For the text-containing cell, return its midpoint in [x, y] coordinate format. 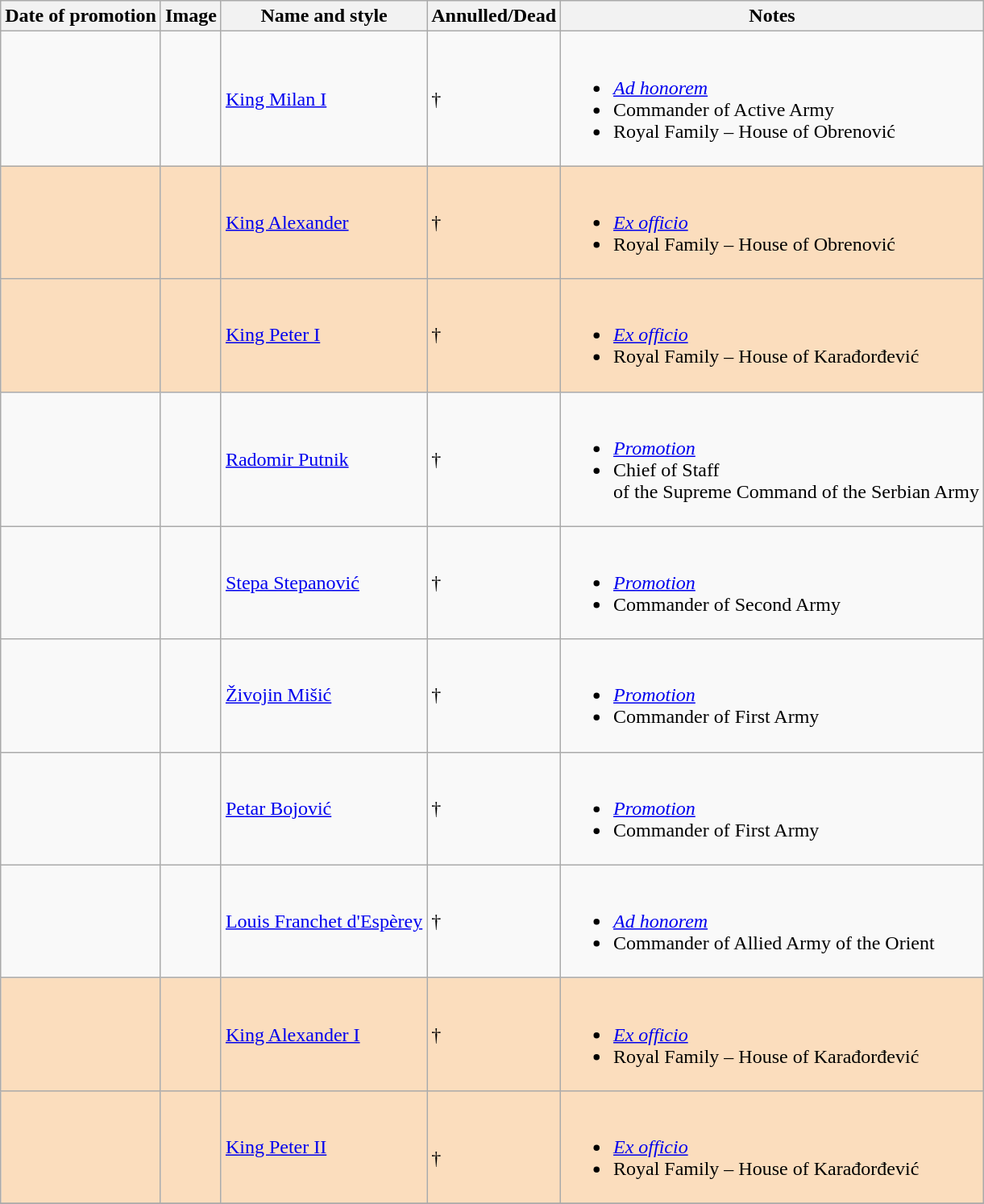
King Milan I [324, 98]
Stepa Stepanović [324, 583]
Ex officioRoyal Family – House of Obrenović [772, 222]
Ad honoremCommander of Allied Army of the Orient [772, 921]
Radomir Putnik [324, 459]
Name and style [324, 16]
Živojin Mišić [324, 695]
Image [190, 16]
Date of promotion [81, 16]
Louis Franchet d'Espèrey [324, 921]
Ad honoremCommander of Active ArmyRoyal Family – House of Obrenović [772, 98]
King Alexander I [324, 1034]
King Peter I [324, 335]
Notes [772, 16]
King Alexander [324, 222]
Annulled/Dead [494, 16]
PromotionChief of Staff of the Supreme Command of the Serbian Army [772, 459]
PromotionCommander of Second Army [772, 583]
Petar Bojović [324, 808]
King Peter II [324, 1147]
